Extract the (X, Y) coordinate from the center of the cell holding the provided text.  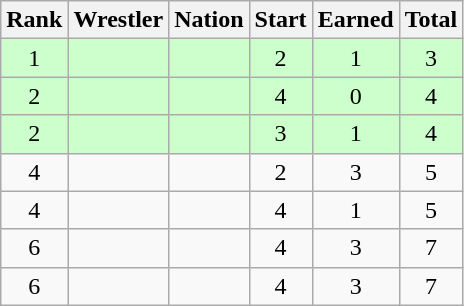
Rank (34, 20)
0 (356, 96)
Nation (209, 20)
Wrestler (118, 20)
Earned (356, 20)
Total (431, 20)
Start (280, 20)
